Output the [X, Y] coordinate of the center of the cell containing the given text.  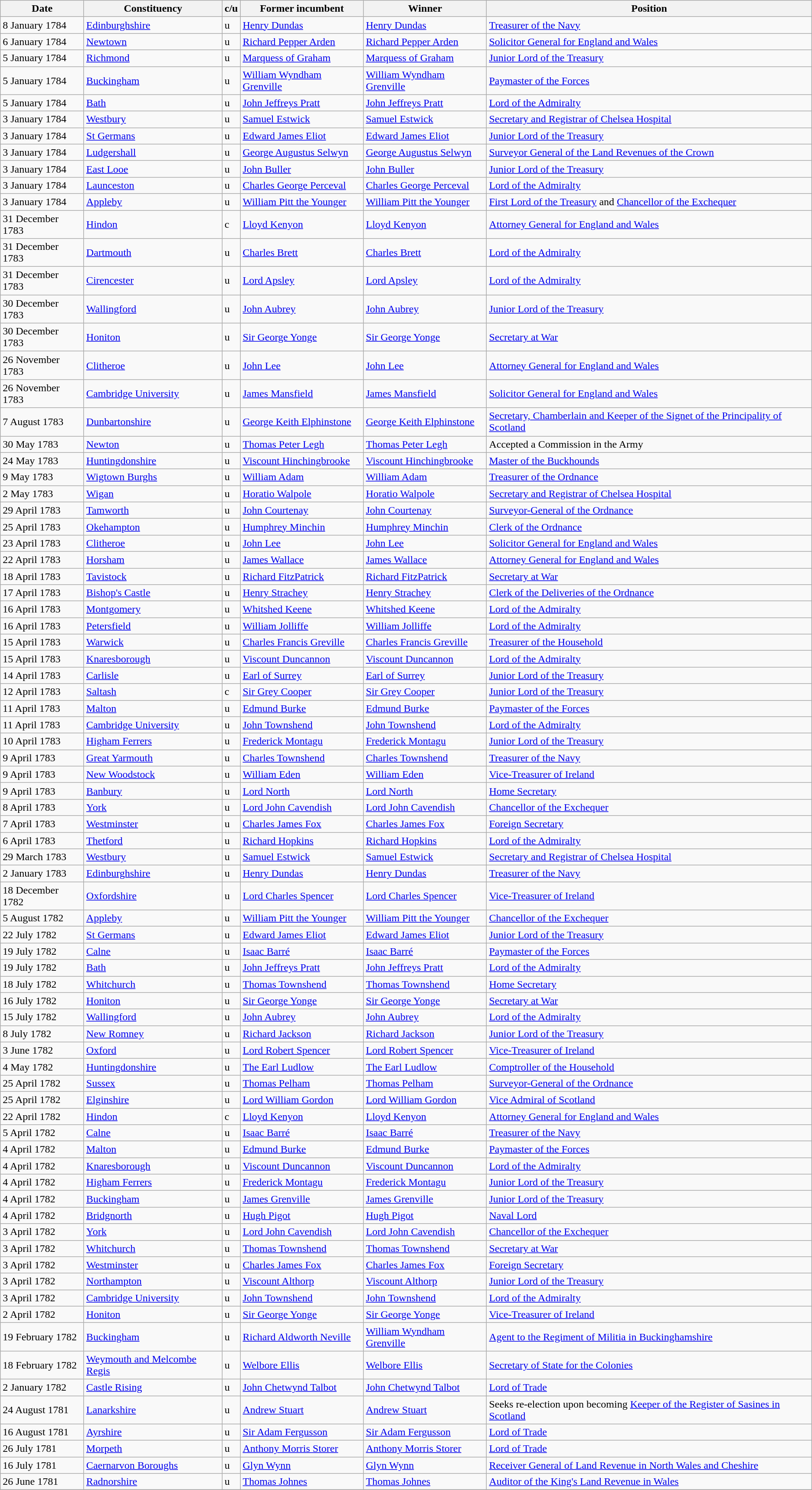
Master of the Buckhounds [649, 461]
Wigan [153, 494]
2 January 1782 [43, 1387]
29 March 1783 [43, 857]
16 August 1781 [43, 1432]
Newtown [153, 42]
Great Yarmouth [153, 758]
Dartmouth [153, 252]
Agent to the Regiment of Militia in Buckinghamshire [649, 1337]
Castle Rising [153, 1387]
Treasurer of the Household [649, 642]
Richard Aldworth Neville [302, 1337]
Accepted a Commission in the Army [649, 444]
12 April 1783 [43, 692]
7 April 1783 [43, 824]
Elginshire [153, 1100]
Secretary, Chamberlain and Keeper of the Signet of the Principality of Scotland [649, 422]
2 May 1783 [43, 494]
Tamworth [153, 510]
Lanarkshire [153, 1410]
Carlisle [153, 675]
Treasurer of the Ordnance [649, 477]
Clerk of the Ordnance [649, 527]
26 July 1781 [43, 1449]
New Woodstock [153, 774]
18 February 1782 [43, 1365]
Bridgnorth [153, 1215]
Oxford [153, 1050]
16 July 1781 [43, 1465]
Position [649, 9]
Naval Lord [649, 1215]
c/u [231, 9]
7 August 1783 [43, 422]
Thetford [153, 840]
Caernarvon Boroughs [153, 1465]
Secretary of State for the Colonies [649, 1365]
Date [43, 9]
East Looe [153, 169]
22 April 1783 [43, 560]
24 August 1781 [43, 1410]
Receiver General of Land Revenue in North Wales and Cheshire [649, 1465]
Ayrshire [153, 1432]
Newton [153, 444]
Okehampton [153, 527]
Weymouth and Melcombe Regis [153, 1365]
6 January 1784 [43, 42]
22 April 1782 [43, 1116]
Auditor of the King's Land Revenue in Wales [649, 1482]
Constituency [153, 9]
5 April 1782 [43, 1133]
Winner [425, 9]
Launceston [153, 185]
6 April 1783 [43, 840]
2 January 1783 [43, 874]
24 May 1783 [43, 461]
Sussex [153, 1083]
Comptroller of the Household [649, 1067]
17 April 1783 [43, 593]
Clerk of the Deliveries of the Ordnance [649, 593]
8 January 1784 [43, 25]
Montgomery [153, 609]
Dunbartonshire [153, 422]
Tavistock [153, 576]
Warwick [153, 642]
Former incumbent [302, 9]
2 April 1782 [43, 1314]
23 April 1783 [43, 543]
18 December 1782 [43, 896]
26 June 1781 [43, 1482]
Horsham [153, 560]
14 April 1783 [43, 675]
29 April 1783 [43, 510]
Petersfield [153, 626]
30 May 1783 [43, 444]
19 February 1782 [43, 1337]
4 May 1782 [43, 1067]
Oxfordshire [153, 896]
8 April 1783 [43, 807]
Richmond [153, 58]
Northampton [153, 1281]
5 August 1782 [43, 918]
Radnorshire [153, 1482]
10 April 1783 [43, 741]
Cirencester [153, 281]
Vice Admiral of Scotland [649, 1100]
Seeks re-election upon becoming Keeper of the Register of Sasines in Scotland [649, 1410]
Saltash [153, 692]
First Lord of the Treasury and Chancellor of the Exchequer [649, 202]
9 May 1783 [43, 477]
Morpeth [153, 1449]
25 April 1783 [43, 527]
15 July 1782 [43, 1017]
Ludgershall [153, 152]
Wigtown Burghs [153, 477]
Surveyor General of the Land Revenues of the Crown [649, 152]
3 June 1782 [43, 1050]
New Romney [153, 1034]
Banbury [153, 791]
16 July 1782 [43, 1001]
18 July 1782 [43, 984]
Bishop's Castle [153, 593]
18 April 1783 [43, 576]
8 July 1782 [43, 1034]
22 July 1782 [43, 935]
